Scan for the cell matching the given text and deliver its [X, Y] coordinate at center. 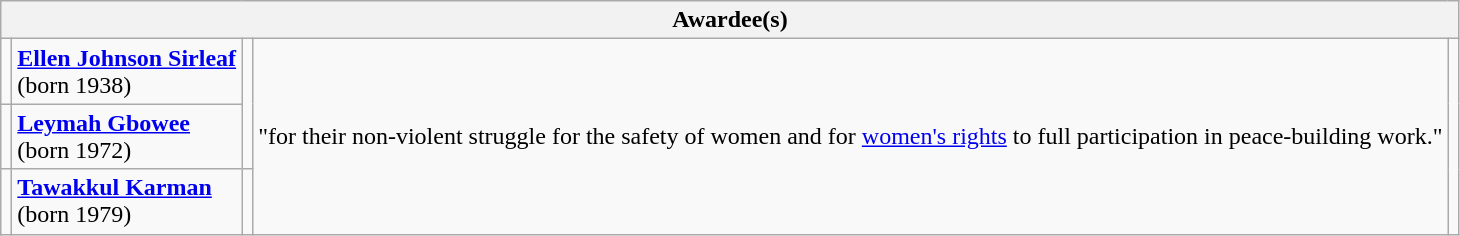
"for their non-violent struggle for the safety of women and for women's rights to full participation in peace-building work." [850, 136]
Ellen Johnson Sirleaf(born 1938) [127, 72]
Awardee(s) [730, 20]
Leymah Gbowee(born 1972) [127, 136]
Tawakkul Karman(born 1979) [127, 202]
